Locate the cell with the specified text and output its [X, Y] center coordinate. 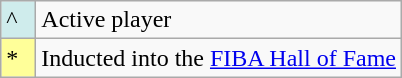
Inducted into the FIBA Hall of Fame [219, 58]
* [18, 58]
^ [18, 20]
Active player [219, 20]
